For the text-containing cell, return its midpoint in (x, y) coordinate format. 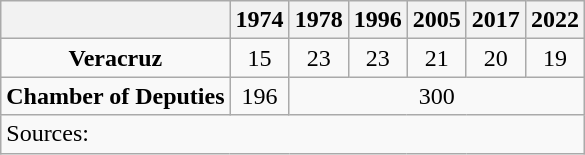
1974 (260, 20)
Veracruz (116, 58)
1996 (378, 20)
1978 (318, 20)
19 (554, 58)
21 (436, 58)
300 (436, 96)
Sources: (293, 134)
196 (260, 96)
2017 (496, 20)
20 (496, 58)
2022 (554, 20)
2005 (436, 20)
Chamber of Deputies (116, 96)
15 (260, 58)
